Locate the cell with the specified text and output its [X, Y] center coordinate. 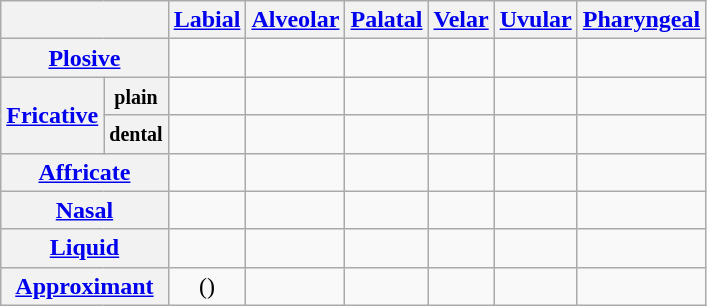
Affricate [84, 172]
dental [136, 134]
Plosive [84, 58]
Palatal [386, 20]
Uvular [536, 20]
Labial [207, 20]
Nasal [84, 210]
() [207, 286]
Pharyngeal [641, 20]
plain [136, 96]
Velar [461, 20]
Approximant [84, 286]
Liquid [84, 248]
Fricative [52, 115]
Alveolar [296, 20]
